Search for the cell housing the specified text and yield its [x, y] center coordinate. 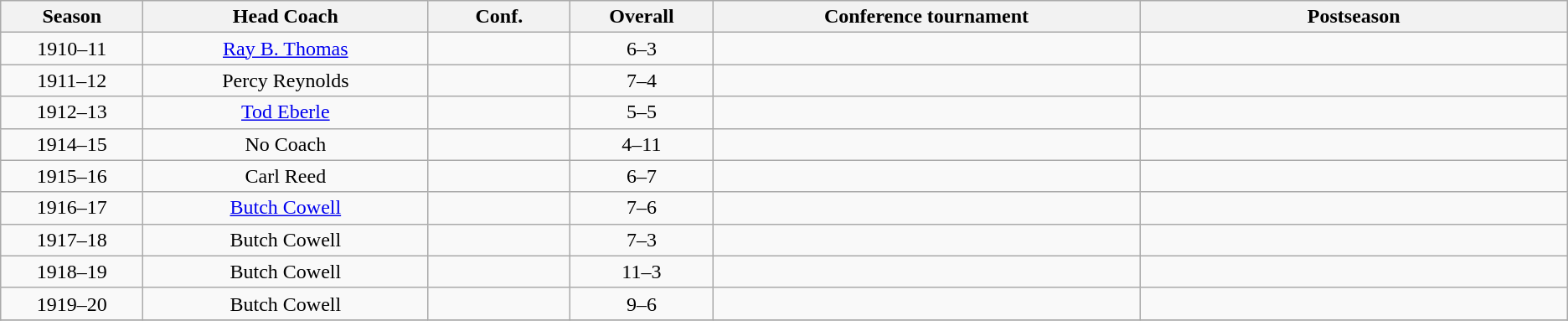
9–6 [642, 303]
1914–15 [72, 144]
1911–12 [72, 80]
No Coach [286, 144]
4–11 [642, 144]
Tod Eberle [286, 112]
1915–16 [72, 176]
1916–17 [72, 208]
1910–11 [72, 49]
Postseason [1354, 17]
Conf. [499, 17]
Season [72, 17]
Overall [642, 17]
Ray B. Thomas [286, 49]
Head Coach [286, 17]
1912–13 [72, 112]
1917–18 [72, 240]
Conference tournament [926, 17]
7–3 [642, 240]
5–5 [642, 112]
6–7 [642, 176]
7–4 [642, 80]
1919–20 [72, 303]
7–6 [642, 208]
Carl Reed [286, 176]
11–3 [642, 272]
Percy Reynolds [286, 80]
1918–19 [72, 272]
6–3 [642, 49]
